Return (x, y) of the center of cell containing provided text 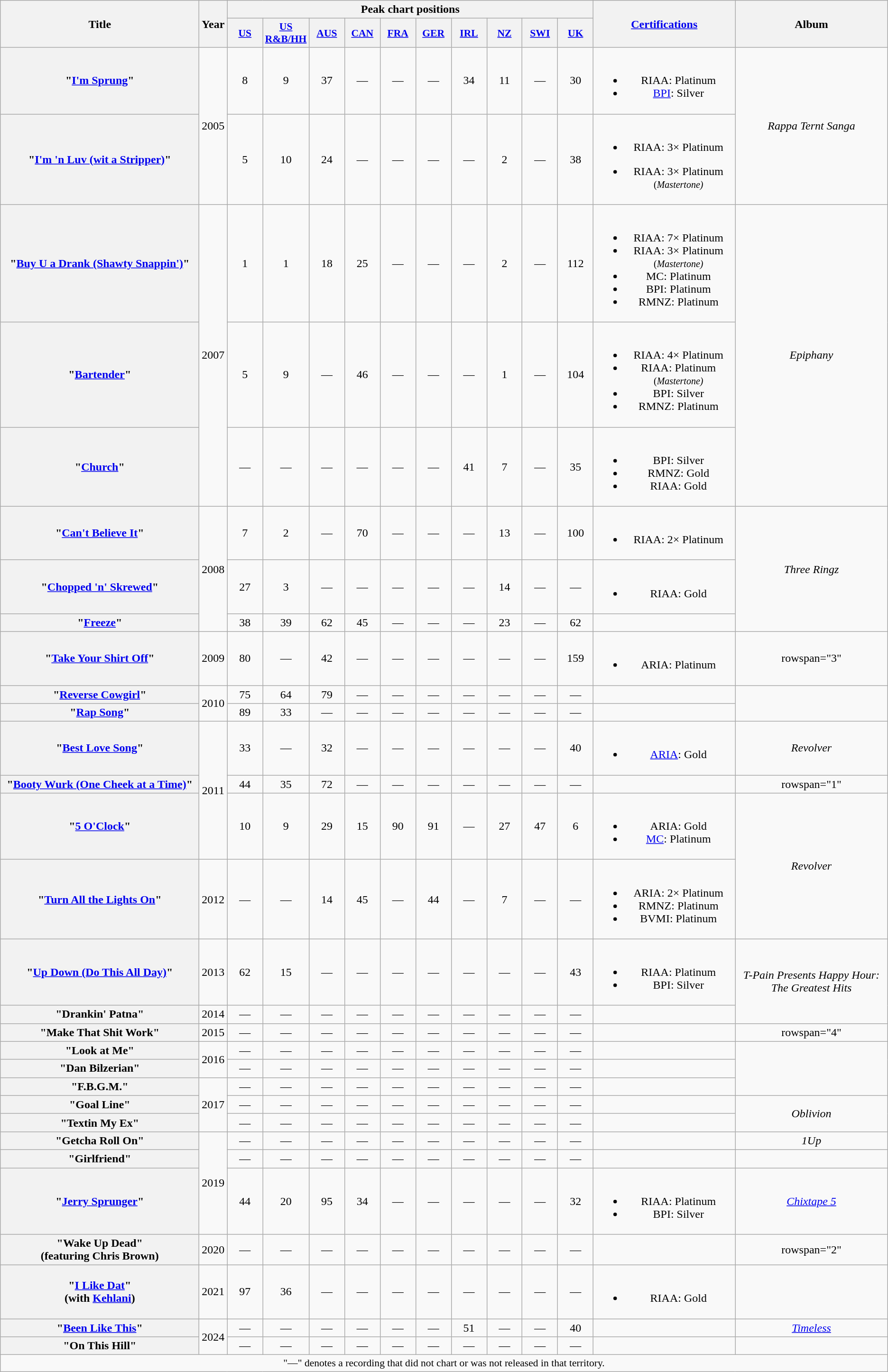
1Up (811, 1140)
NZ (505, 33)
2021 (213, 1292)
75 (245, 694)
2019 (213, 1183)
"Freeze" (100, 622)
8 (245, 81)
2016 (213, 1059)
"Been Like This" (100, 1328)
159 (576, 658)
ARIA: GoldMC: Platinum (664, 826)
80 (245, 658)
"Textin My Ex" (100, 1122)
T-Pain Presents Happy Hour: The Greatest Hits (811, 981)
SWI (540, 33)
Epiphany (811, 355)
Title (100, 24)
Oblivion (811, 1113)
70 (362, 533)
"Buy U a Drank (Shawty Snappin')" (100, 263)
91 (434, 826)
Album (811, 24)
"I Like Dat" (with Kehlani) (100, 1292)
"Getcha Roll On" (100, 1140)
USR&B/HH (286, 33)
"I'm 'n Luv (wit a Stripper)" (100, 159)
"Best Love Song" (100, 749)
2017 (213, 1104)
ARIA: Platinum (664, 658)
90 (398, 826)
Year (213, 24)
2013 (213, 972)
23 (505, 622)
"Reverse Cowgirl" (100, 694)
51 (469, 1328)
95 (326, 1201)
"I'm Sprung" (100, 81)
"Turn All the Lights On" (100, 899)
"Jerry Sprunger" (100, 1201)
29 (326, 826)
"Goal Line" (100, 1104)
2005 (213, 126)
Timeless (811, 1328)
ARIA: Gold (664, 749)
20 (286, 1201)
3 (286, 586)
BPI: SilverRMNZ: GoldRIAA: Gold (664, 467)
"Chopped 'n' Skrewed" (100, 586)
rowspan="1" (811, 784)
IRL (469, 33)
rowspan="3" (811, 658)
"Take Your Shirt Off" (100, 658)
"Rap Song" (100, 713)
42 (326, 658)
"Dan Bilzerian" (100, 1068)
2008 (213, 569)
"Make That Shit Work" (100, 1032)
6 (576, 826)
"F.B.G.M." (100, 1086)
RIAA: 3× Platinum RIAA: 3× Platinum (Mastertone) (664, 159)
Three Ringz (811, 569)
"Drankin' Patna" (100, 1014)
41 (469, 467)
"Up Down (Do This All Day)" (100, 972)
US (245, 33)
Chixtape 5 (811, 1201)
Rappa Ternt Sanga (811, 126)
2009 (213, 658)
100 (576, 533)
2015 (213, 1032)
72 (326, 784)
2024 (213, 1337)
25 (362, 263)
79 (326, 694)
13 (505, 533)
"Can't Believe It" (100, 533)
UK (576, 33)
"Wake Up Dead" (featuring Chris Brown) (100, 1250)
ARIA: 2× PlatinumRMNZ: PlatinumBVMI: Platinum (664, 899)
47 (540, 826)
"—" denotes a recording that did not chart or was not released in that territory. (444, 1363)
24 (326, 159)
2020 (213, 1250)
"Girlfriend" (100, 1159)
64 (286, 694)
RIAA: 4× PlatinumRIAA: Platinum (Mastertone)BPI: SilverRMNZ: Platinum (664, 375)
46 (362, 375)
18 (326, 263)
"Look at Me" (100, 1050)
rowspan="2" (811, 1250)
AUS (326, 33)
89 (245, 713)
FRA (398, 33)
RIAA: 7× PlatinumRIAA: 3× Platinum (Mastertone)MC: PlatinumBPI: PlatinumRMNZ: Platinum (664, 263)
"Bartender" (100, 375)
"On This Hill" (100, 1346)
GER (434, 33)
36 (286, 1292)
RIAA: 2× Platinum (664, 533)
2007 (213, 355)
37 (326, 81)
97 (245, 1292)
"Booty Wurk (One Cheek at a Time)" (100, 784)
Peak chart positions (410, 9)
Certifications (664, 24)
2012 (213, 899)
"5 O'Clock" (100, 826)
30 (576, 81)
104 (576, 375)
39 (286, 622)
2011 (213, 790)
"Church" (100, 467)
112 (576, 263)
43 (576, 972)
2010 (213, 703)
2014 (213, 1014)
rowspan="4" (811, 1032)
11 (505, 81)
CAN (362, 33)
